Capture the cell that displays the provided text and extract its (x, y) central coordinate. 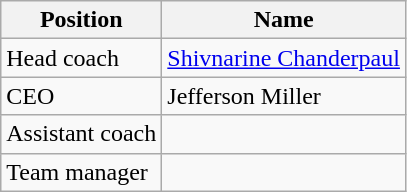
Jefferson Miller (284, 96)
Shivnarine Chanderpaul (284, 58)
Assistant coach (82, 134)
CEO (82, 96)
Position (82, 20)
Head coach (82, 58)
Name (284, 20)
Team manager (82, 172)
